Locate the cell with the specified text and output its (x, y) center coordinate. 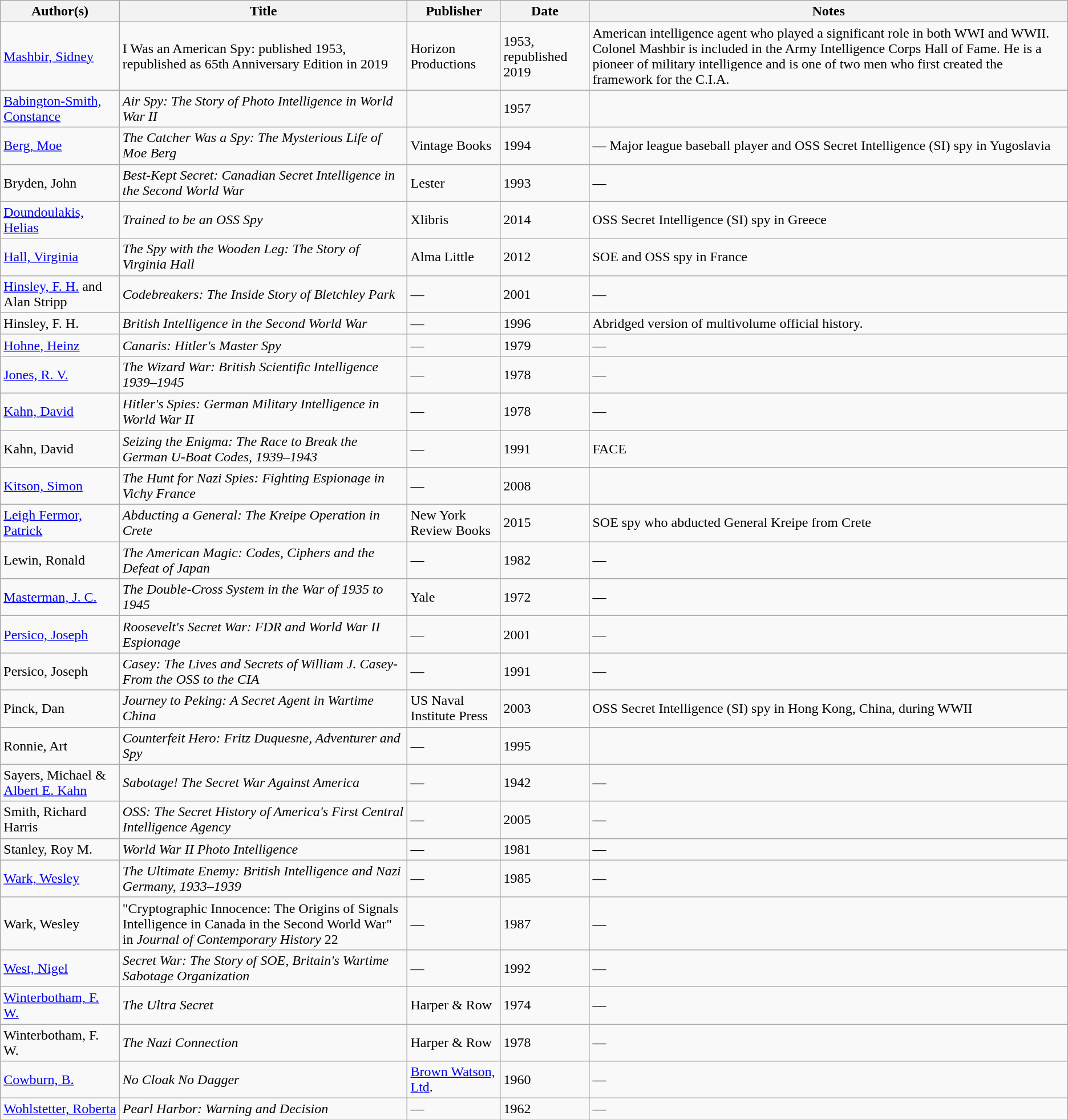
Alma Little (454, 257)
OSS: The Secret History of America's First Central Intelligence Agency (264, 820)
The Spy with the Wooden Leg: The Story of Virginia Hall (264, 257)
Trained to be an OSS Spy (264, 220)
2012 (545, 257)
The American Magic: Codes, Ciphers and the Defeat of Japan (264, 560)
The Hunt for Nazi Spies: Fighting Espionage in Vichy France (264, 486)
1995 (545, 746)
Berg, Moe (60, 146)
OSS Secret Intelligence (SI) spy in Greece (828, 220)
Journey to Peking: A Secret Agent in Wartime China (264, 708)
Hall, Virginia (60, 257)
Casey: The Lives and Secrets of William J. Casey-From the OSS to the CIA (264, 672)
Notes (828, 11)
Air Spy: The Story of Photo Intelligence in World War II (264, 108)
The Double-Cross System in the War of 1935 to 1945 (264, 598)
1982 (545, 560)
1993 (545, 182)
Codebreakers: The Inside Story of Bletchley Park (264, 294)
1972 (545, 598)
Vintage Books (454, 146)
The Ultimate Enemy: British Intelligence and Nazi Germany, 1933–1939 (264, 878)
West, Nigel (60, 968)
The Nazi Connection (264, 1042)
Date (545, 11)
Kitson, Simon (60, 486)
Pinck, Dan (60, 708)
2015 (545, 524)
Jones, R. V. (60, 374)
1942 (545, 782)
OSS Secret Intelligence (SI) spy in Hong Kong, China, during WWII (828, 708)
Lewin, Ronald (60, 560)
British Intelligence in the Second World War (264, 323)
Leigh Fermor, Patrick (60, 524)
I Was an American Spy: published 1953, republished as 65th Anniversary Edition in 2019 (264, 56)
1957 (545, 108)
Secret War: The Story of SOE, Britain's Wartime Sabotage Organization (264, 968)
FACE (828, 448)
World War II Photo Intelligence (264, 849)
— Major league baseball player and OSS Secret Intelligence (SI) spy in Yugoslavia (828, 146)
Hohne, Heinz (60, 345)
1994 (545, 146)
1981 (545, 849)
Stanley, Roy M. (60, 849)
No Cloak No Dagger (264, 1080)
The Catcher Was a Spy: The Mysterious Life of Moe Berg (264, 146)
Abridged version of multivolume official history. (828, 323)
2008 (545, 486)
2003 (545, 708)
Lester (454, 182)
The Ultra Secret (264, 1005)
"Cryptographic Innocence: The Origins of Signals Intelligence in Canada in the Second World War" in Journal of Contemporary History 22 (264, 923)
Hitler's Spies: German Military Intelligence in World War II (264, 412)
Mashbir, Sidney (60, 56)
1974 (545, 1005)
SOE spy who abducted General Kreipe from Crete (828, 524)
Xlibris (454, 220)
Babington-Smith, Constance (60, 108)
Horizon Productions (454, 56)
Hinsley, F. H. (60, 323)
Best-Kept Secret: Canadian Secret Intelligence in the Second World War (264, 182)
1960 (545, 1080)
1953, republished 2019 (545, 56)
Hinsley, F. H. and Alan Stripp (60, 294)
The Wizard War: British Scientific Intelligence 1939–1945 (264, 374)
1985 (545, 878)
Brown Watson, Ltd. (454, 1080)
Doundoulakis, Helias (60, 220)
1987 (545, 923)
1996 (545, 323)
Canaris: Hitler's Master Spy (264, 345)
2005 (545, 820)
Ronnie, Art (60, 746)
SOE and OSS spy in France (828, 257)
Sabotage! The Secret War Against America (264, 782)
New York Review Books (454, 524)
Cowburn, B. (60, 1080)
US Naval Institute Press (454, 708)
Wohlstetter, Roberta (60, 1109)
1979 (545, 345)
Masterman, J. C. (60, 598)
Author(s) (60, 11)
Counterfeit Hero: Fritz Duquesne, Adventurer and Spy (264, 746)
Sayers, Michael & Albert E. Kahn (60, 782)
1962 (545, 1109)
Smith, Richard Harris (60, 820)
Bryden, John (60, 182)
Abducting a General: The Kreipe Operation in Crete (264, 524)
Title (264, 11)
Yale (454, 598)
Pearl Harbor: Warning and Decision (264, 1109)
Roosevelt's Secret War: FDR and World War II Espionage (264, 634)
2014 (545, 220)
1992 (545, 968)
Publisher (454, 11)
Seizing the Enigma: The Race to Break the German U-Boat Codes, 1939–1943 (264, 448)
